Return [x, y] of the center of cell containing provided text 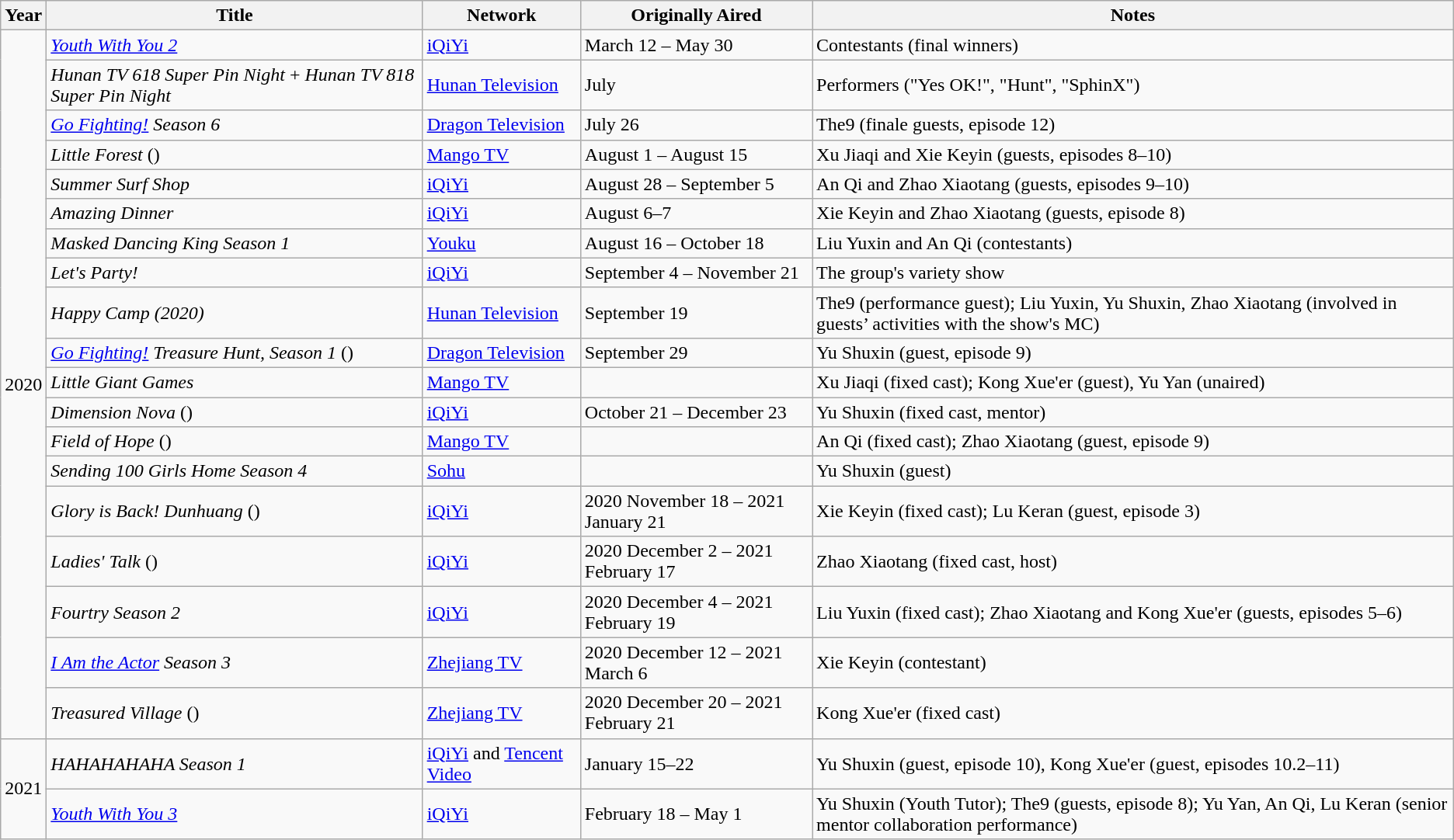
2020 December 20 – 2021 February 21 [696, 713]
Happy Camp (2020) [235, 312]
The group's variety show [1133, 272]
iQiYi and Tencent Video [502, 764]
August 28 – September 5 [696, 184]
Contestants (final winners) [1133, 45]
August 16 – October 18 [696, 243]
An Qi (fixed cast); Zhao Xiaotang (guest, episode 9) [1133, 442]
Youth With You 2 [235, 45]
March 12 – May 30 [696, 45]
Network [502, 16]
Hunan TV 618 Super Pin Night + Hunan TV 818 Super Pin Night [235, 85]
Little Forest () [235, 154]
July 26 [696, 125]
Liu Yuxin and An Qi (contestants) [1133, 243]
Youku [502, 243]
Go Fighting! Season 6 [235, 125]
Treasured Village () [235, 713]
Go Fighting! Treasure Hunt, Season 1 () [235, 352]
Kong Xue'er (fixed cast) [1133, 713]
2020 December 4 – 2021 February 19 [696, 612]
An Qi and Zhao Xiaotang (guests, episodes 9–10) [1133, 184]
September 19 [696, 312]
Ladies' Talk () [235, 562]
Xie Keyin (contestant) [1133, 663]
Youth With You 3 [235, 814]
Little Giant Games [235, 382]
Notes [1133, 16]
2020 December 12 – 2021 March 6 [696, 663]
July [696, 85]
January 15–22 [696, 764]
Xie Keyin (fixed cast); Lu Keran (guest, episode 3) [1133, 511]
October 21 – December 23 [696, 412]
Dimension Nova () [235, 412]
Originally Aired [696, 16]
August 6–7 [696, 213]
Sohu [502, 471]
Zhao Xiaotang (fixed cast, host) [1133, 562]
Yu Shuxin (fixed cast, mentor) [1133, 412]
Field of Hope () [235, 442]
September 29 [696, 352]
September 4 – November 21 [696, 272]
Let's Party! [235, 272]
Liu Yuxin (fixed cast); Zhao Xiaotang and Kong Xue'er (guests, episodes 5–6) [1133, 612]
Sending 100 Girls Home Season 4 [235, 471]
The9 (finale guests, episode 12) [1133, 125]
Yu Shuxin (guest, episode 9) [1133, 352]
2020 [23, 384]
Year [23, 16]
2020 November 18 – 2021 January 21 [696, 511]
The9 (performance guest); Liu Yuxin, Yu Shuxin, Zhao Xiaotang (involved in guests’ activities with the show's MC) [1133, 312]
2021 [23, 789]
Summer Surf Shop [235, 184]
I Am the Actor Season 3 [235, 663]
Fourtry Season 2 [235, 612]
Title [235, 16]
HAHAHAHAHA Season 1 [235, 764]
Yu Shuxin (Youth Tutor); The9 (guests, episode 8); Yu Yan, An Qi, Lu Keran (senior mentor collaboration performance) [1133, 814]
Xie Keyin and Zhao Xiaotang (guests, episode 8) [1133, 213]
Yu Shuxin (guest, episode 10), Kong Xue'er (guest, episodes 10.2–11) [1133, 764]
August 1 – August 15 [696, 154]
February 18 – May 1 [696, 814]
Yu Shuxin (guest) [1133, 471]
Glory is Back! Dunhuang () [235, 511]
Performers ("Yes OK!", "Hunt", "SphinX") [1133, 85]
Masked Dancing King Season 1 [235, 243]
Xu Jiaqi (fixed cast); Kong Xue'er (guest), Yu Yan (unaired) [1133, 382]
Xu Jiaqi and Xie Keyin (guests, episodes 8–10) [1133, 154]
2020 December 2 – 2021 February 17 [696, 562]
Amazing Dinner [235, 213]
